Find where the given text appears and provide that cell's center as (x, y) coordinate. 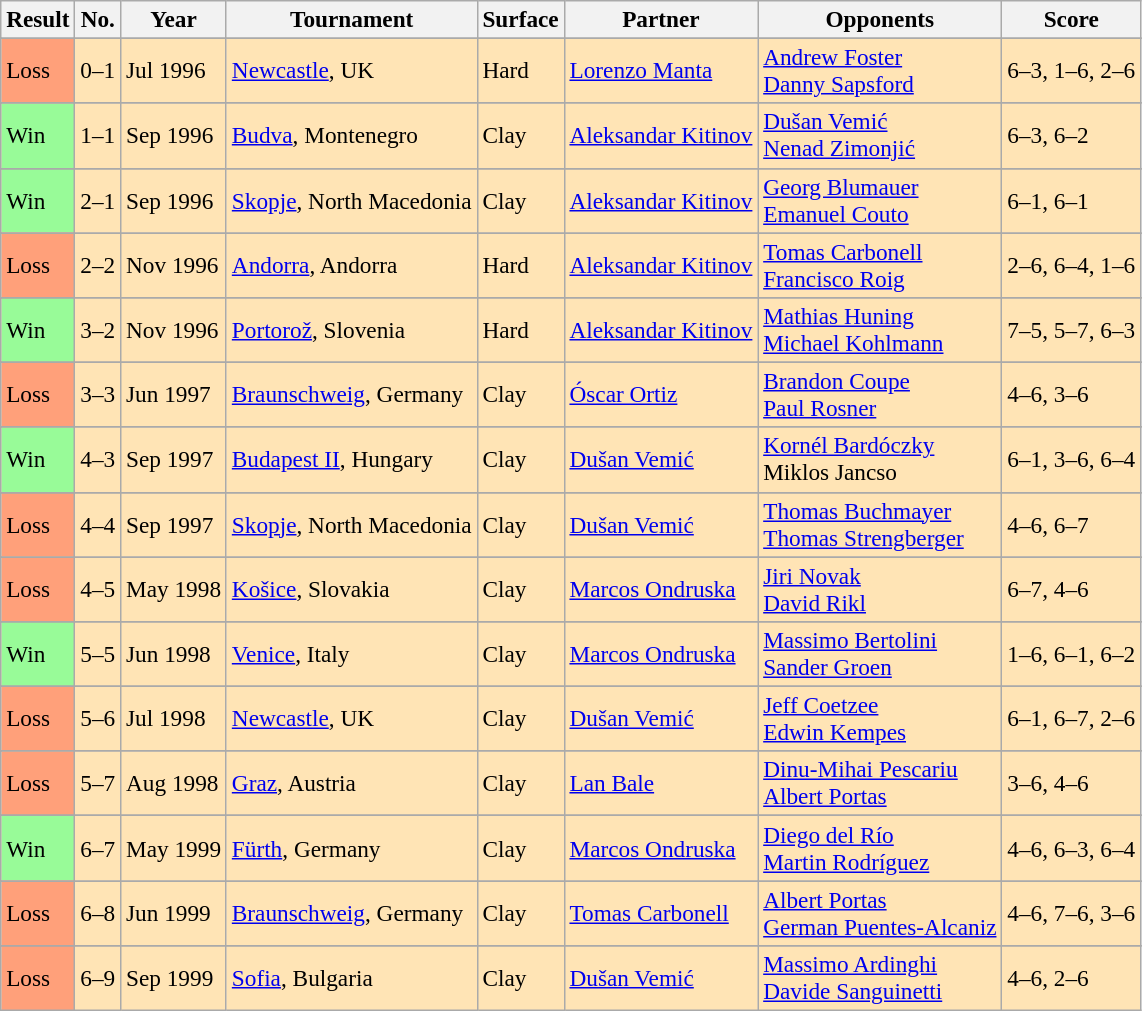
Sep 1999 (174, 978)
6–7 (98, 848)
2–2 (98, 264)
3–6, 4–6 (1072, 784)
1–6, 6–1, 6–2 (1072, 654)
Brandon Coupe Paul Rosner (880, 394)
Diego del Río Martin Rodríguez (880, 848)
4–6, 3–6 (1072, 394)
2–6, 6–4, 1–6 (1072, 264)
Graz, Austria (352, 784)
Budapest II, Hungary (352, 460)
Jiri Novak David Rikl (880, 588)
Lorenzo Manta (661, 70)
Jun 1999 (174, 912)
Andorra, Andorra (352, 264)
Jun 1998 (174, 654)
Venice, Italy (352, 654)
6–1, 6–7, 2–6 (1072, 718)
4–6, 7–6, 3–6 (1072, 912)
5–5 (98, 654)
0–1 (98, 70)
Dušan Vemić Nenad Zimonjić (880, 136)
5–7 (98, 784)
6–1, 3–6, 6–4 (1072, 460)
2–1 (98, 200)
4–6, 2–6 (1072, 978)
No. (98, 19)
Óscar Ortiz (661, 394)
4–5 (98, 588)
Opponents (880, 19)
Surface (520, 19)
Score (1072, 19)
4–4 (98, 524)
Year (174, 19)
Sofia, Bulgaria (352, 978)
6–1, 6–1 (1072, 200)
Tomas Carbonell (661, 912)
Jun 1997 (174, 394)
Aug 1998 (174, 784)
Andrew Foster Danny Sapsford (880, 70)
Dinu-Mihai Pescariu Albert Portas (880, 784)
Portorož, Slovenia (352, 330)
Mathias Huning Michael Kohlmann (880, 330)
7–5, 5–7, 6–3 (1072, 330)
Jeff Coetzee Edwin Kempes (880, 718)
Jul 1998 (174, 718)
Lan Bale (661, 784)
3–2 (98, 330)
Massimo Ardinghi Davide Sanguinetti (880, 978)
Kornél Bardóczky Miklos Jancso (880, 460)
6–3, 1–6, 2–6 (1072, 70)
Thomas Buchmayer Thomas Strengberger (880, 524)
6–7, 4–6 (1072, 588)
Budva, Montenegro (352, 136)
May 1998 (174, 588)
Tournament (352, 19)
4–6, 6–3, 6–4 (1072, 848)
5–6 (98, 718)
Tomas Carbonell Francisco Roig (880, 264)
Partner (661, 19)
Massimo Bertolini Sander Groen (880, 654)
Albert Portas German Puentes-Alcaniz (880, 912)
6–3, 6–2 (1072, 136)
1–1 (98, 136)
6–9 (98, 978)
Košice, Slovakia (352, 588)
4–3 (98, 460)
Jul 1996 (174, 70)
3–3 (98, 394)
May 1999 (174, 848)
Fürth, Germany (352, 848)
4–6, 6–7 (1072, 524)
6–8 (98, 912)
Georg Blumauer Emanuel Couto (880, 200)
Result (38, 19)
